Output the (X, Y) coordinate of the center of the cell containing the given text.  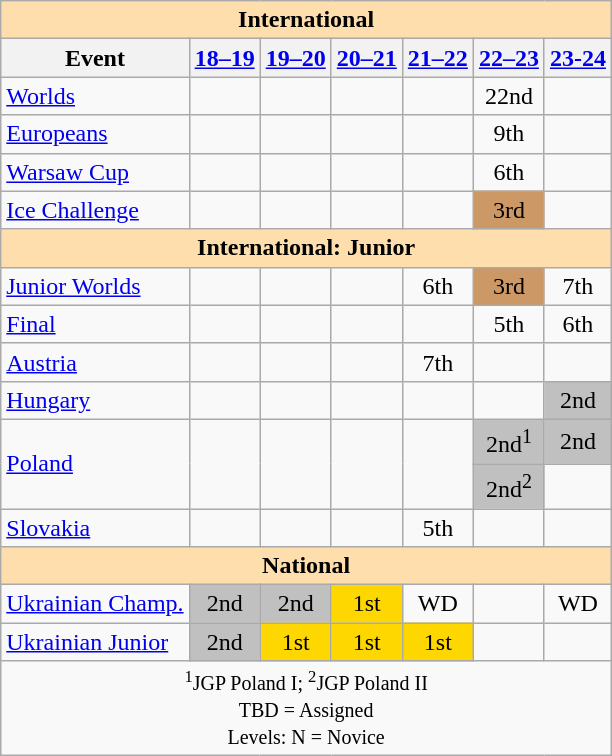
Ukrainian Junior (95, 642)
Austria (95, 362)
Ice Challenge (95, 210)
2nd2 (508, 486)
National (306, 566)
Warsaw Cup (95, 172)
Hungary (95, 400)
Poland (95, 464)
22nd (508, 96)
Ukrainian Champ. (95, 604)
23-24 (578, 58)
Europeans (95, 134)
9th (508, 134)
International: Junior (306, 248)
Junior Worlds (95, 286)
1JGP Poland I; 2JGP Poland II TBD = Assigned Levels: N = Novice (306, 708)
Worlds (95, 96)
22–23 (508, 58)
Event (95, 58)
International (306, 20)
Slovakia (95, 528)
21–22 (438, 58)
20–21 (366, 58)
19–20 (296, 58)
Final (95, 324)
18–19 (224, 58)
2nd1 (508, 442)
